Provide the (x, y) coordinate of the cell's center where the given text is located.  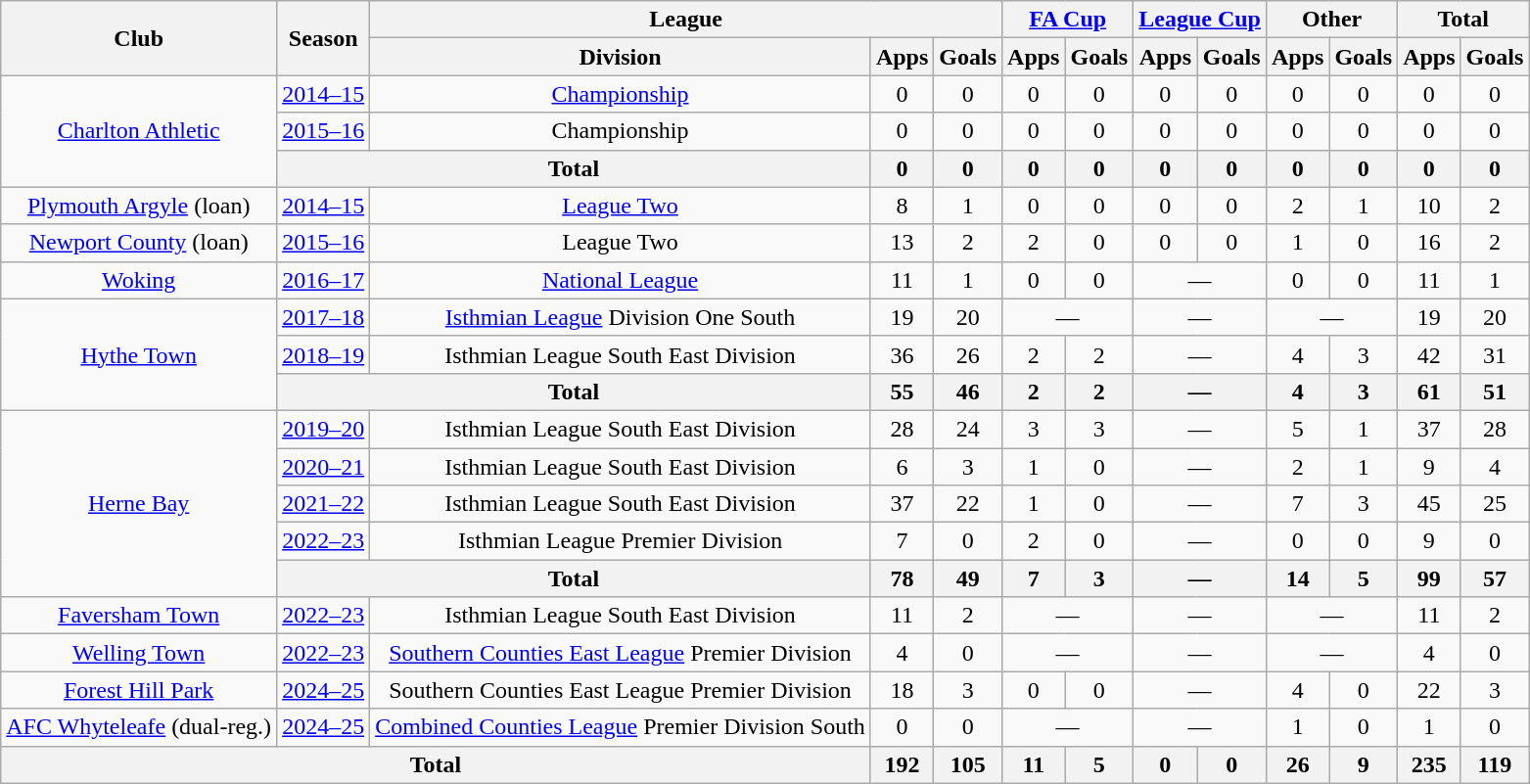
2020–21 (323, 467)
Forest Hill Park (139, 690)
8 (902, 206)
Faversham Town (139, 616)
Woking (139, 280)
League (686, 20)
FA Cup (1068, 20)
2016–17 (323, 280)
36 (902, 354)
Division (621, 57)
Isthmian League Division One South (621, 317)
14 (1297, 578)
Club (139, 38)
31 (1495, 354)
25 (1495, 504)
105 (968, 764)
Other (1331, 20)
78 (902, 578)
Welling Town (139, 653)
2019–20 (323, 429)
13 (902, 243)
2018–19 (323, 354)
46 (968, 392)
49 (968, 578)
AFC Whyteleafe (dual-reg.) (139, 727)
16 (1429, 243)
192 (902, 764)
Isthmian League Premier Division (621, 541)
Herne Bay (139, 503)
Hythe Town (139, 354)
51 (1495, 392)
2017–18 (323, 317)
2021–22 (323, 504)
45 (1429, 504)
6 (902, 467)
League Cup (1200, 20)
National League (621, 280)
Season (323, 38)
42 (1429, 354)
57 (1495, 578)
Combined Counties League Premier Division South (621, 727)
10 (1429, 206)
55 (902, 392)
61 (1429, 392)
Plymouth Argyle (loan) (139, 206)
Newport County (loan) (139, 243)
24 (968, 429)
99 (1429, 578)
235 (1429, 764)
Charlton Athletic (139, 131)
18 (902, 690)
119 (1495, 764)
